Detect which cell encompasses the target text, then output its [X, Y] center coordinate. 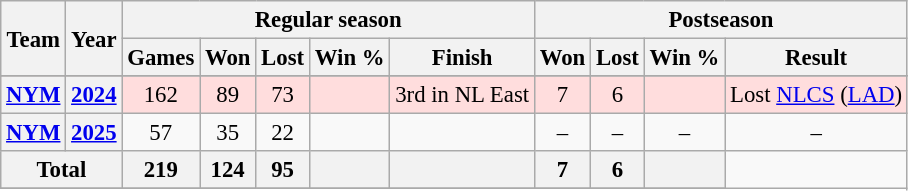
2025 [94, 133]
Team [34, 38]
Lost NLCS (LAD) [816, 95]
Regular season [328, 20]
Finish [462, 58]
Games [161, 58]
Year [94, 38]
73 [283, 95]
162 [161, 95]
2024 [94, 95]
57 [161, 133]
Postseason [720, 20]
95 [283, 170]
22 [283, 133]
Result [816, 58]
3rd in NL East [462, 95]
219 [161, 170]
35 [228, 133]
124 [228, 170]
89 [228, 95]
Total [62, 170]
